Search for the cell housing the specified text and yield its [X, Y] center coordinate. 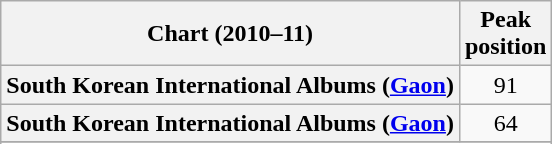
64 [505, 123]
91 [505, 85]
Peakposition [505, 34]
Chart (2010–11) [230, 34]
